For the text-containing cell, return its midpoint in [x, y] coordinate format. 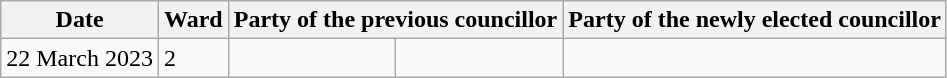
Party of the newly elected councillor [755, 20]
Ward [193, 20]
Date [80, 20]
22 March 2023 [80, 58]
Party of the previous councillor [396, 20]
2 [193, 58]
